Scan for the cell matching the given text and deliver its [x, y] coordinate at center. 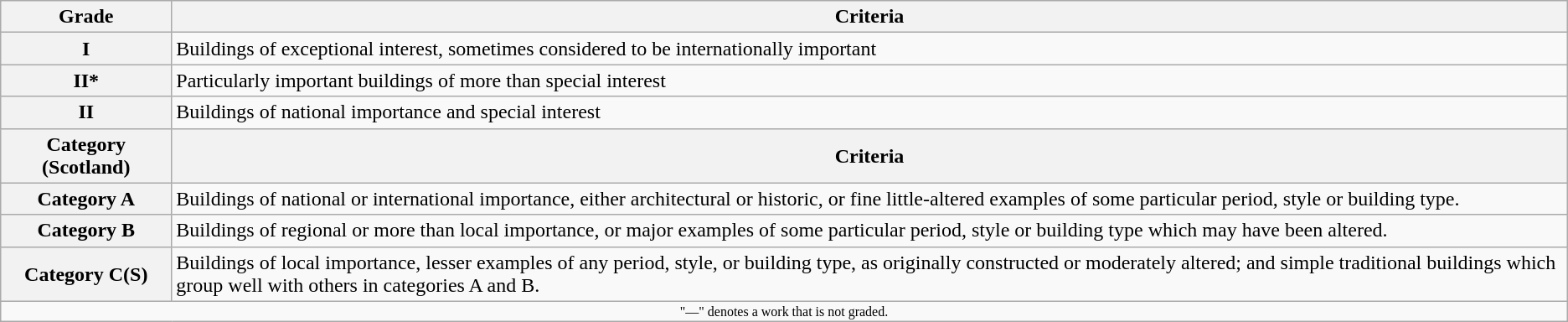
Buildings of national importance and special interest [869, 112]
Grade [86, 17]
Buildings of regional or more than local importance, or major examples of some particular period, style or building type which may have been altered. [869, 231]
Category C(S) [86, 273]
II [86, 112]
"—" denotes a work that is not graded. [784, 311]
Buildings of exceptional interest, sometimes considered to be internationally important [869, 49]
Category (Scotland) [86, 156]
Category B [86, 231]
Category A [86, 199]
Particularly important buildings of more than special interest [869, 80]
I [86, 49]
II* [86, 80]
